Extract the (X, Y) coordinate from the center of the cell holding the provided text.  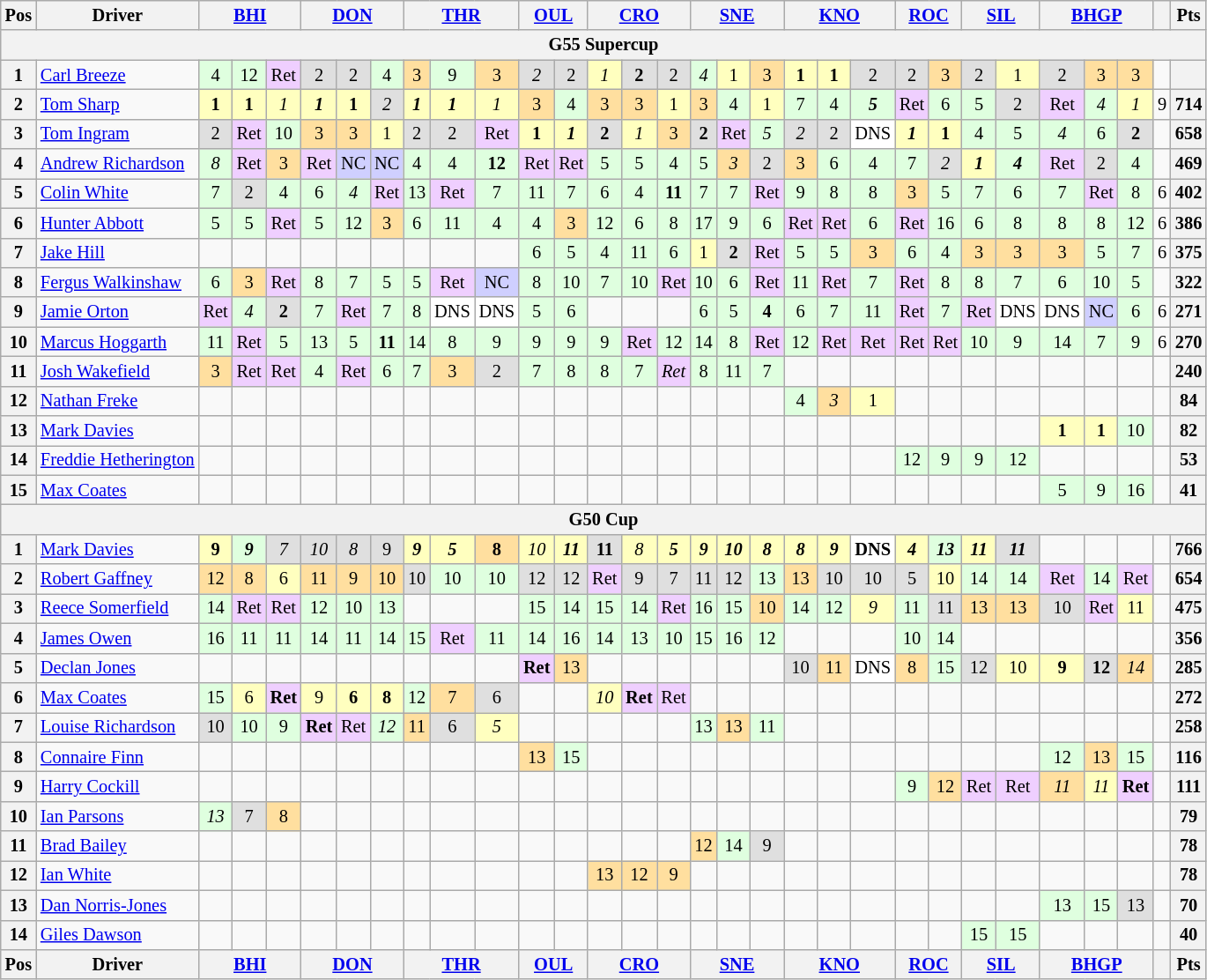
111 (1188, 786)
82 (1188, 431)
375 (1188, 253)
84 (1188, 401)
Declan Jones (118, 668)
Carl Breeze (118, 75)
469 (1188, 164)
Colin White (118, 193)
Louise Richardson (118, 727)
53 (1188, 460)
Brad Bailey (118, 846)
40 (1188, 935)
270 (1188, 342)
654 (1188, 579)
Freddie Hetherington (118, 460)
G55 Supercup (603, 45)
79 (1188, 816)
402 (1188, 193)
116 (1188, 757)
Jake Hill (118, 253)
Tom Ingram (118, 134)
Robert Gaffney (118, 579)
272 (1188, 697)
766 (1188, 549)
240 (1188, 371)
Hunter Abbott (118, 223)
322 (1188, 282)
Dan Norris-Jones (118, 905)
658 (1188, 134)
Jamie Orton (118, 312)
Reece Somerfield (118, 608)
Fergus Walkinshaw (118, 282)
Ian Parsons (118, 816)
Harry Cockill (118, 786)
Andrew Richardson (118, 164)
271 (1188, 312)
Connaire Finn (118, 757)
41 (1188, 490)
386 (1188, 223)
17 (704, 223)
Marcus Hoggarth (118, 342)
258 (1188, 727)
70 (1188, 905)
Giles Dawson (118, 935)
Tom Sharp (118, 104)
475 (1188, 608)
285 (1188, 668)
Ian White (118, 875)
James Owen (118, 638)
Josh Wakefield (118, 371)
G50 Cup (603, 519)
714 (1188, 104)
356 (1188, 638)
Nathan Freke (118, 401)
